Search for the cell housing the specified text and yield its (x, y) center coordinate. 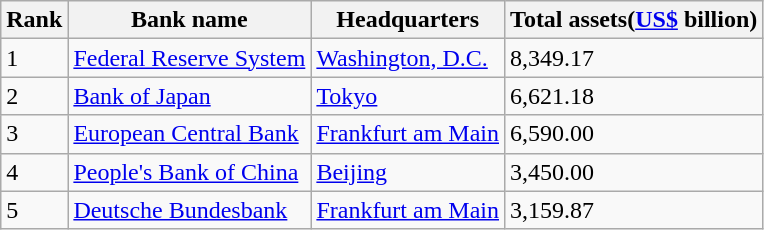
6,590.00 (634, 134)
Washington, D.C. (408, 58)
Bank of Japan (190, 96)
4 (34, 172)
8,349.17 (634, 58)
Total assets(US$ billion) (634, 20)
6,621.18 (634, 96)
Deutsche Bundesbank (190, 210)
1 (34, 58)
3,159.87 (634, 210)
2 (34, 96)
Federal Reserve System (190, 58)
3 (34, 134)
Rank (34, 20)
People's Bank of China (190, 172)
3,450.00 (634, 172)
5 (34, 210)
Bank name (190, 20)
European Central Bank (190, 134)
Beijing (408, 172)
Headquarters (408, 20)
Tokyo (408, 96)
